Provide the (X, Y) coordinate of the cell's center where the given text is located.  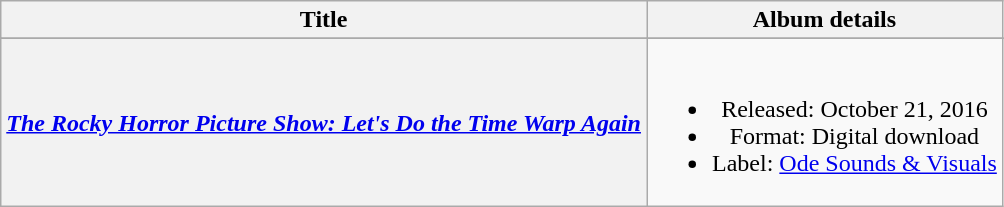
Title (324, 20)
Released: October 21, 2016Format: Digital downloadLabel: Ode Sounds & Visuals (824, 122)
Album details (824, 20)
The Rocky Horror Picture Show: Let's Do the Time Warp Again (324, 122)
